Provide the (x, y) coordinate of the cell's center where the given text is located.  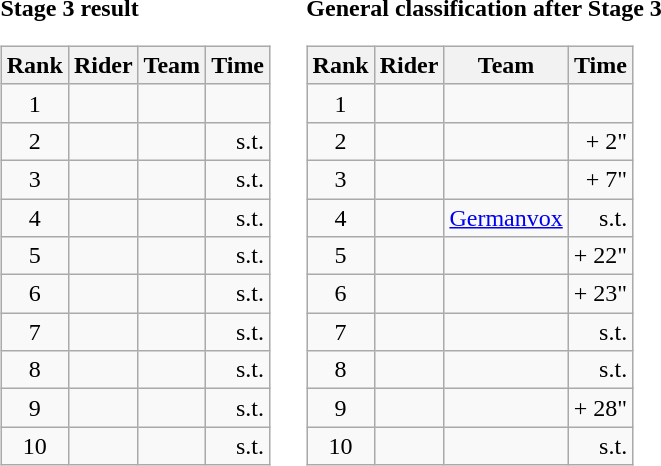
+ 22" (600, 256)
+ 23" (600, 294)
Germanvox (506, 217)
+ 2" (600, 141)
+ 28" (600, 408)
+ 7" (600, 179)
